Identify which cell holds the provided text, then report its [x, y] central coordinate. 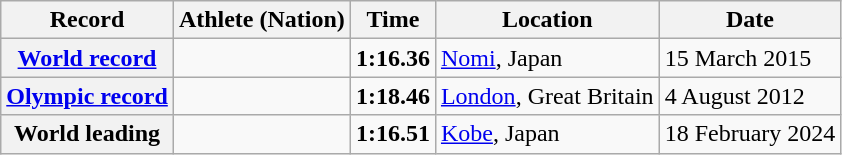
Olympic record [88, 96]
Date [750, 20]
Nomi, Japan [547, 58]
1:18.46 [392, 96]
World record [88, 58]
1:16.51 [392, 134]
4 August 2012 [750, 96]
London, Great Britain [547, 96]
Location [547, 20]
Athlete (Nation) [262, 20]
Kobe, Japan [547, 134]
15 March 2015 [750, 58]
Record [88, 20]
Time [392, 20]
1:16.36 [392, 58]
World leading [88, 134]
18 February 2024 [750, 134]
